Return (X, Y) of the center of cell containing provided text 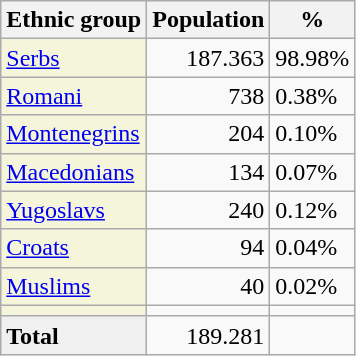
0.12% (312, 210)
Total (74, 335)
Croats (74, 248)
98.98% (312, 58)
Macedonians (74, 172)
204 (208, 134)
94 (208, 248)
40 (208, 286)
0.38% (312, 96)
240 (208, 210)
189.281 (208, 335)
Serbs (74, 58)
0.04% (312, 248)
0.10% (312, 134)
Muslims (74, 286)
Yugoslavs (74, 210)
Romani (74, 96)
Population (208, 20)
0.02% (312, 286)
Ethnic group (74, 20)
187.363 (208, 58)
Montenegrins (74, 134)
% (312, 20)
134 (208, 172)
0.07% (312, 172)
738 (208, 96)
